Extract the (x, y) coordinate from the center of the cell holding the provided text.  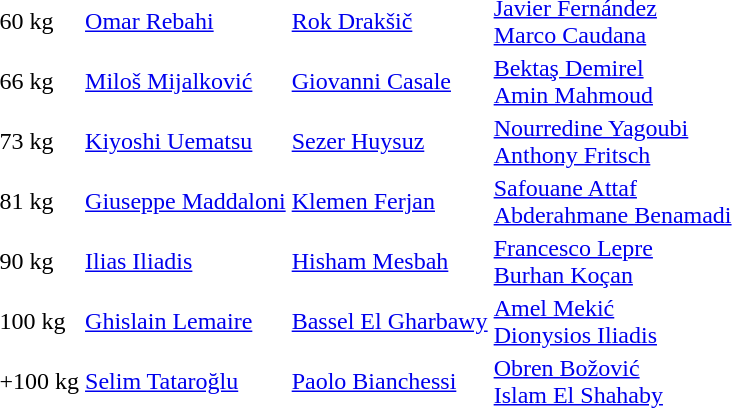
Bassel El Gharbawy (390, 322)
Giovanni Casale (390, 82)
Sezer Huysuz (390, 142)
Kiyoshi Uematsu (186, 142)
Ilias Iliadis (186, 262)
Ghislain Lemaire (186, 322)
Giuseppe Maddaloni (186, 202)
Klemen Ferjan (390, 202)
Miloš Mijalković (186, 82)
Hisham Mesbah (390, 262)
